Extract the [X, Y] coordinate from the center of the cell holding the provided text.  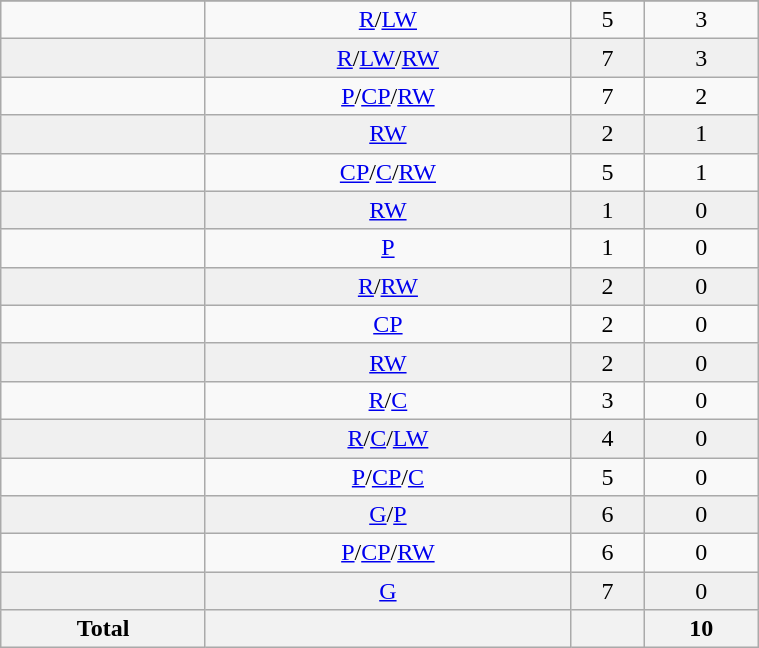
G/P [388, 515]
4 [607, 438]
R/C/LW [388, 438]
R/LW [388, 20]
CP/C/RW [388, 172]
G [388, 591]
R/RW [388, 286]
CP [388, 324]
P/CP/C [388, 477]
R/C [388, 400]
R/LW/RW [388, 58]
Total [104, 629]
P [388, 248]
10 [702, 629]
